Scan for the cell matching the given text and deliver its [X, Y] coordinate at center. 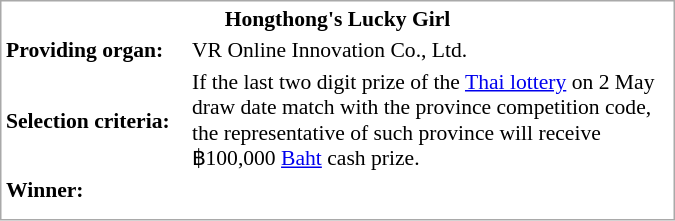
Hongthong's Lucky Girl [337, 18]
Winner: [96, 190]
Selection criteria: [96, 120]
VR Online Innovation Co., Ltd. [430, 50]
Providing organ: [96, 50]
